Locate the cell with the specified text and output its [x, y] center coordinate. 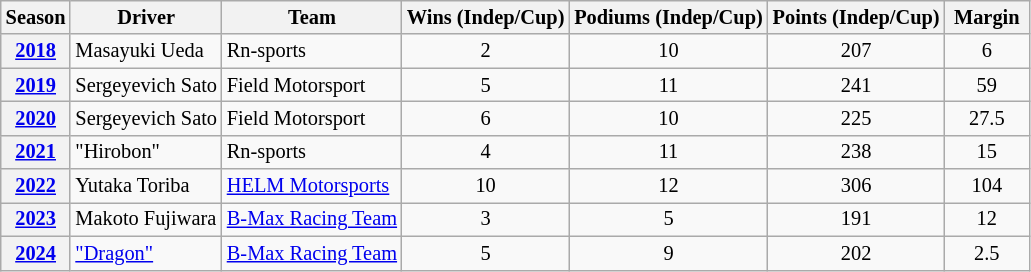
Yutaka Toriba [146, 186]
202 [856, 253]
207 [856, 51]
2022 [36, 186]
2021 [36, 152]
9 [668, 253]
"Hirobon" [146, 152]
2024 [36, 253]
2 [486, 51]
2.5 [986, 253]
225 [856, 118]
Team [312, 17]
2023 [36, 219]
27.5 [986, 118]
191 [856, 219]
Makoto Fujiwara [146, 219]
Season [36, 17]
Masayuki Ueda [146, 51]
Margin [986, 17]
Driver [146, 17]
Points (Indep/Cup) [856, 17]
15 [986, 152]
Podiums (Indep/Cup) [668, 17]
3 [486, 219]
241 [856, 85]
306 [856, 186]
"Dragon" [146, 253]
2020 [36, 118]
4 [486, 152]
238 [856, 152]
59 [986, 85]
2018 [36, 51]
2019 [36, 85]
Wins (Indep/Cup) [486, 17]
HELM Motorsports [312, 186]
104 [986, 186]
